Extract the [x, y] coordinate from the center of the cell holding the provided text.  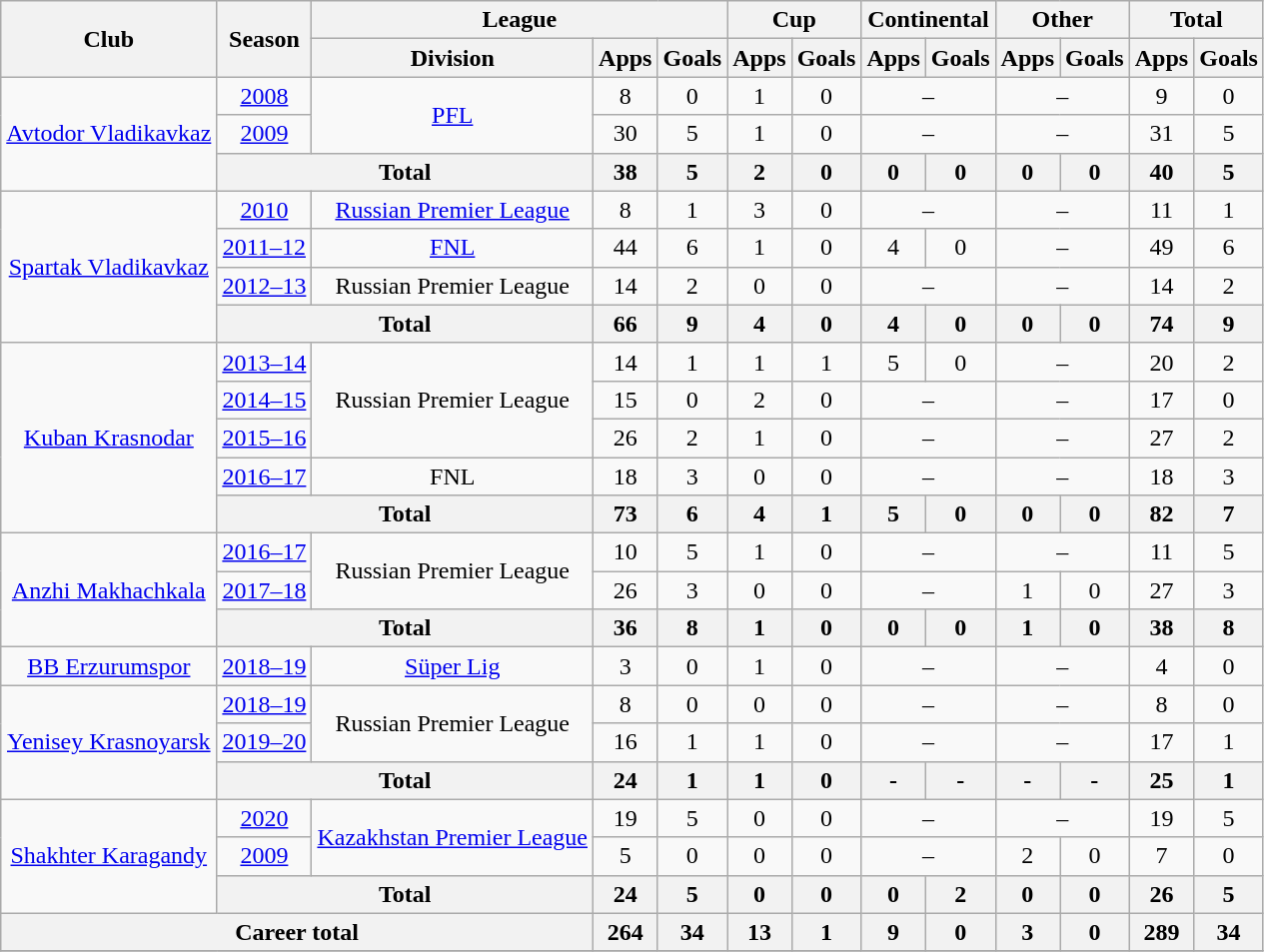
74 [1161, 324]
25 [1161, 780]
2017–18 [264, 590]
31 [1161, 134]
Yenisey Krasnoyarsk [109, 742]
49 [1161, 248]
Other [1062, 20]
44 [626, 248]
2020 [264, 818]
Division [453, 58]
Season [264, 39]
Süper Lig [453, 666]
Continental [928, 20]
2013–14 [264, 362]
82 [1161, 514]
Anzhi Makhachkala [109, 590]
League [520, 20]
15 [626, 400]
Kuban Krasnodar [109, 438]
Shakhter Karagandy [109, 856]
2014–15 [264, 400]
PFL [453, 115]
2015–16 [264, 438]
289 [1161, 932]
Kazakhstan Premier League [453, 837]
Club [109, 39]
10 [626, 552]
2011–12 [264, 248]
20 [1161, 362]
16 [626, 742]
30 [626, 134]
Career total [298, 932]
2008 [264, 96]
Cup [794, 20]
2012–13 [264, 286]
66 [626, 324]
BB Erzurumspor [109, 666]
13 [759, 932]
264 [626, 932]
2019–20 [264, 742]
Spartak Vladikavkaz [109, 267]
40 [1161, 172]
73 [626, 514]
Avtodor Vladikavkaz [109, 134]
2010 [264, 210]
36 [626, 628]
